Search for the cell housing the specified text and yield its [X, Y] center coordinate. 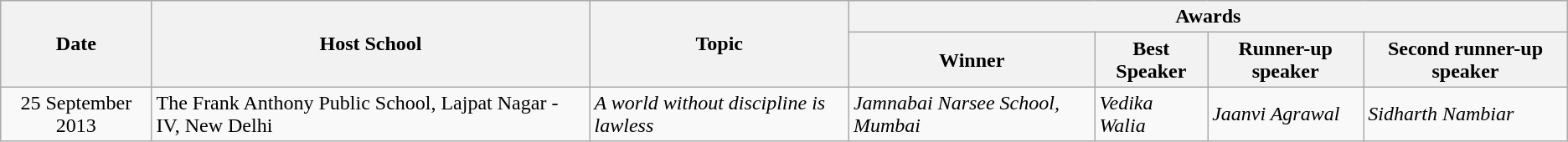
Vedika Walia [1151, 114]
Date [76, 43]
Runner-up speaker [1286, 60]
A world without discipline is lawless [719, 114]
25 September 2013 [76, 114]
Topic [719, 43]
Sidharth Nambiar [1466, 114]
Winner [972, 60]
Second runner-up speaker [1466, 60]
The Frank Anthony Public School, Lajpat Nagar - IV, New Delhi [370, 114]
Jaanvi Agrawal [1286, 114]
Jamnabai Narsee School, Mumbai [972, 114]
Awards [1208, 17]
Host School [370, 43]
Best Speaker [1151, 60]
